Pinpoint the cell where the given text exists, returning its [X, Y] midpoint coordinate. 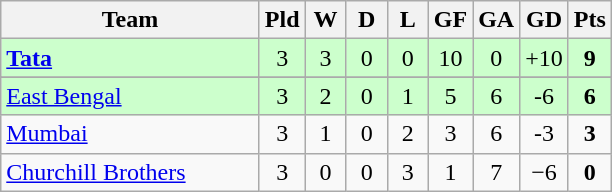
-6 [544, 96]
7 [496, 172]
Mumbai [130, 134]
Team [130, 20]
W [326, 20]
East Bengal [130, 96]
Tata [130, 58]
L [408, 20]
D [366, 20]
5 [450, 96]
9 [590, 58]
−6 [544, 172]
-3 [544, 134]
Pts [590, 20]
10 [450, 58]
Churchill Brothers [130, 172]
GF [450, 20]
GA [496, 20]
GD [544, 20]
Pld [282, 20]
+10 [544, 58]
